For the text-containing cell, return its midpoint in [x, y] coordinate format. 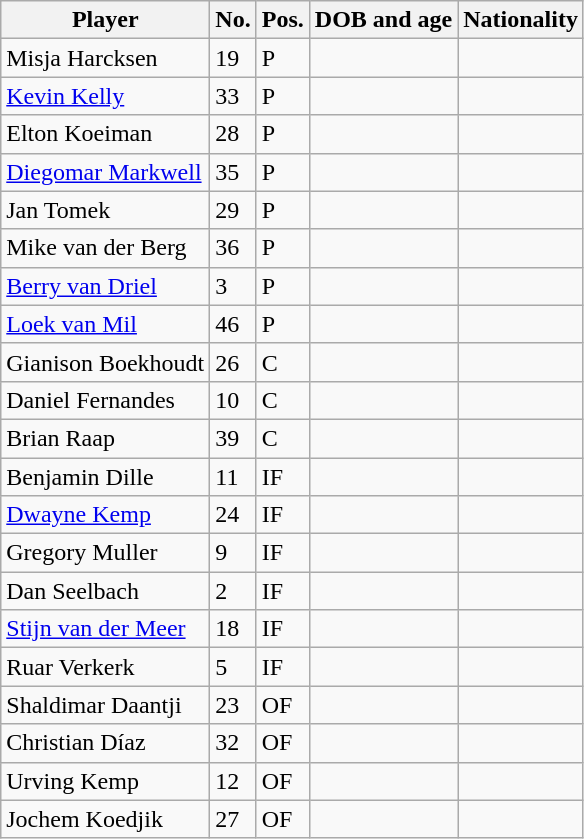
36 [233, 248]
27 [233, 819]
5 [233, 667]
Gianison Boekhoudt [106, 362]
DOB and age [383, 20]
26 [233, 362]
No. [233, 20]
Loek van Mil [106, 324]
Berry van Driel [106, 286]
Gregory Muller [106, 553]
Dwayne Kemp [106, 515]
Jochem Koedjik [106, 819]
Mike van der Berg [106, 248]
Elton Koeiman [106, 134]
Stijn van der Meer [106, 629]
33 [233, 96]
Diegomar Markwell [106, 172]
Misja Harcksen [106, 58]
9 [233, 553]
28 [233, 134]
18 [233, 629]
Pos. [282, 20]
Brian Raap [106, 438]
29 [233, 210]
46 [233, 324]
10 [233, 400]
Dan Seelbach [106, 591]
Benjamin Dille [106, 477]
Daniel Fernandes [106, 400]
24 [233, 515]
23 [233, 705]
19 [233, 58]
Shaldimar Daantji [106, 705]
2 [233, 591]
Jan Tomek [106, 210]
11 [233, 477]
Urving Kemp [106, 781]
12 [233, 781]
Christian Díaz [106, 743]
Player [106, 20]
Kevin Kelly [106, 96]
35 [233, 172]
39 [233, 438]
Ruar Verkerk [106, 667]
32 [233, 743]
Nationality [521, 20]
3 [233, 286]
